Capture the cell that displays the provided text and extract its [X, Y] central coordinate. 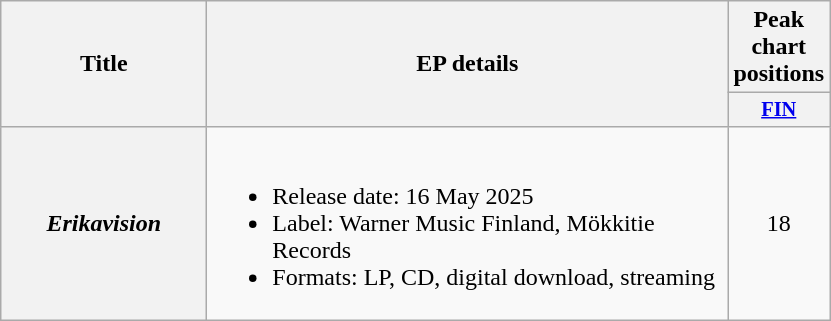
Erikavision [104, 223]
EP details [468, 64]
Release date: 16 May 2025Label: Warner Music Finland, Mökkitie RecordsFormats: LP, CD, digital download, streaming [468, 223]
Peak chart positions [779, 47]
Title [104, 64]
FIN [779, 110]
18 [779, 223]
